Pinpoint the cell where the given text exists, returning its [X, Y] midpoint coordinate. 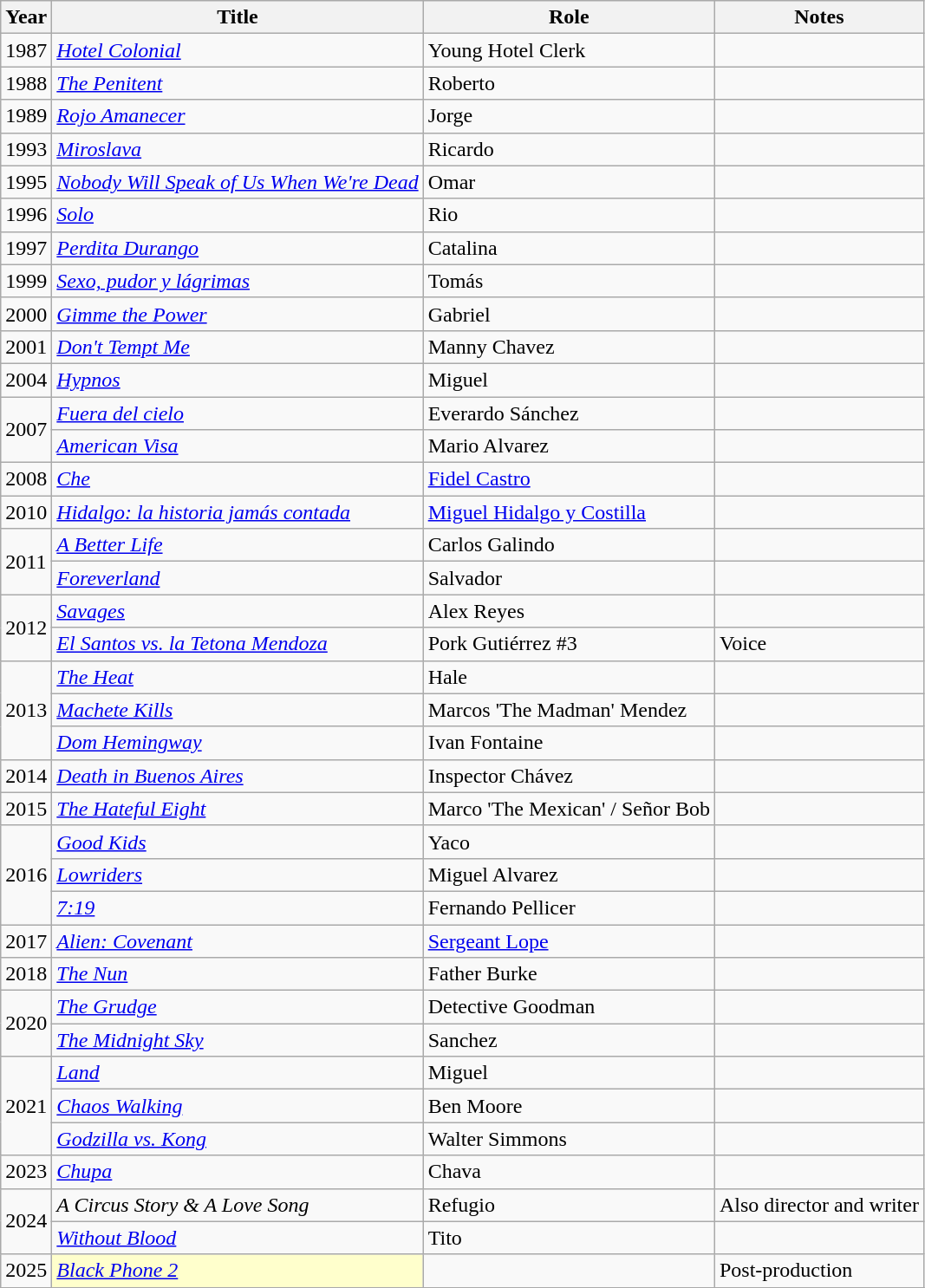
2007 [26, 430]
The Heat [238, 677]
Refugio [569, 1205]
Fuera del cielo [238, 413]
2001 [26, 347]
Hidalgo: la historia jamás contada [238, 512]
Miguel Hidalgo y Costilla [569, 512]
Hale [569, 677]
Ricardo [569, 149]
2011 [26, 562]
1988 [26, 83]
Omar [569, 182]
2015 [26, 809]
2013 [26, 710]
1989 [26, 116]
Gabriel [569, 314]
2004 [26, 380]
Marcos 'The Madman' Mendez [569, 710]
The Penitent [238, 83]
Sexo, pudor y lágrimas [238, 281]
2025 [26, 1271]
Alien: Covenant [238, 940]
The Grudge [238, 1007]
Rio [569, 215]
Che [238, 479]
2024 [26, 1221]
Ivan Fontaine [569, 743]
Land [238, 1073]
Also director and writer [818, 1205]
American Visa [238, 446]
The Nun [238, 974]
Marco 'The Mexican' / Señor Bob [569, 809]
Salvador [569, 578]
Chupa [238, 1172]
Walter Simmons [569, 1139]
2020 [26, 1024]
The Midnight Sky [238, 1040]
A Circus Story & A Love Song [238, 1205]
Jorge [569, 116]
Fidel Castro [569, 479]
2023 [26, 1172]
Tomás [569, 281]
2008 [26, 479]
Chava [569, 1172]
Good Kids [238, 842]
Perdita Durango [238, 248]
Foreverland [238, 578]
Black Phone 2 [238, 1271]
Role [569, 17]
Post-production [818, 1271]
Savages [238, 611]
2014 [26, 776]
Solo [238, 215]
1999 [26, 281]
1987 [26, 50]
7:19 [238, 907]
Godzilla vs. Kong [238, 1139]
Yaco [569, 842]
Hypnos [238, 380]
2018 [26, 974]
Father Burke [569, 974]
Manny Chavez [569, 347]
Inspector Chávez [569, 776]
Rojo Amanecer [238, 116]
Carlos Galindo [569, 545]
Tito [569, 1238]
Catalina [569, 248]
The Hateful Eight [238, 809]
Fernando Pellicer [569, 907]
Year [26, 17]
2016 [26, 875]
Roberto [569, 83]
Ben Moore [569, 1106]
1997 [26, 248]
Machete Kills [238, 710]
Young Hotel Clerk [569, 50]
A Better Life [238, 545]
Notes [818, 17]
Death in Buenos Aires [238, 776]
Lowriders [238, 875]
Don't Tempt Me [238, 347]
Miroslava [238, 149]
Chaos Walking [238, 1106]
Miguel Alvarez [569, 875]
Sergeant Lope [569, 940]
Detective Goodman [569, 1007]
Everardo Sánchez [569, 413]
1993 [26, 149]
Voice [818, 644]
Sanchez [569, 1040]
El Santos vs. la Tetona Mendoza [238, 644]
2012 [26, 628]
1996 [26, 215]
Dom Hemingway [238, 743]
1995 [26, 182]
Mario Alvarez [569, 446]
Without Blood [238, 1238]
2010 [26, 512]
2017 [26, 940]
Title [238, 17]
2000 [26, 314]
Nobody Will Speak of Us When We're Dead [238, 182]
Hotel Colonial [238, 50]
Pork Gutiérrez #3 [569, 644]
Gimme the Power [238, 314]
2021 [26, 1106]
Alex Reyes [569, 611]
